Extract the (x, y) coordinate from the center of the cell holding the provided text.  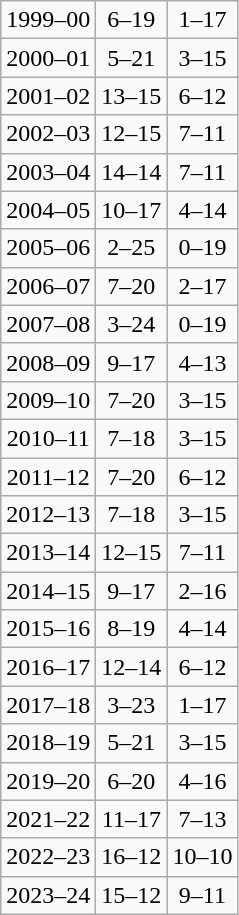
14–14 (132, 172)
7–13 (202, 819)
13–15 (132, 96)
11–17 (132, 819)
2016–17 (48, 667)
2–25 (132, 248)
2–16 (202, 591)
2015–16 (48, 629)
2018–19 (48, 743)
10–17 (132, 210)
16–12 (132, 857)
2005–06 (48, 248)
2010–11 (48, 438)
4–13 (202, 362)
2021–22 (48, 819)
2017–18 (48, 705)
2002–03 (48, 134)
2001–02 (48, 96)
2023–24 (48, 895)
4–16 (202, 781)
2008–09 (48, 362)
2013–14 (48, 553)
2014–15 (48, 591)
2012–13 (48, 515)
6–19 (132, 20)
2007–08 (48, 324)
2003–04 (48, 172)
3–23 (132, 705)
6–20 (132, 781)
3–24 (132, 324)
10–10 (202, 857)
9–11 (202, 895)
2004–05 (48, 210)
12–14 (132, 667)
2–17 (202, 286)
2011–12 (48, 477)
1999–00 (48, 20)
15–12 (132, 895)
2009–10 (48, 400)
2006–07 (48, 286)
2022–23 (48, 857)
2000–01 (48, 58)
8–19 (132, 629)
2019–20 (48, 781)
